Extract the (X, Y) coordinate from the center of the cell holding the provided text.  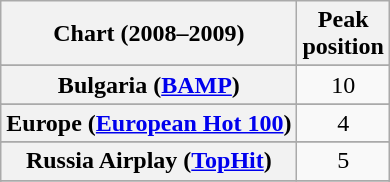
Peakposition (343, 34)
Europe (European Hot 100) (149, 123)
Chart (2008–2009) (149, 34)
4 (343, 123)
5 (343, 161)
Russia Airplay (TopHit) (149, 161)
Bulgaria (BAMP) (149, 85)
10 (343, 85)
